Identify which cell holds the provided text, then report its (X, Y) central coordinate. 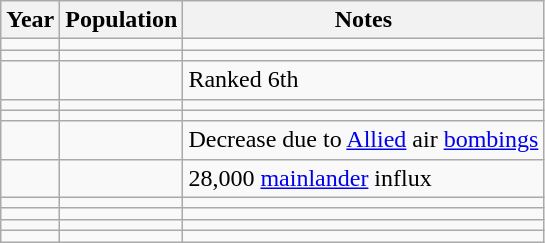
Ranked 6th (364, 80)
Decrease due to Allied air bombings (364, 140)
Year (30, 20)
Notes (364, 20)
28,000 mainlander influx (364, 178)
Population (122, 20)
